Determine the (X, Y) coordinate at the center of the cell enclosing the given text.  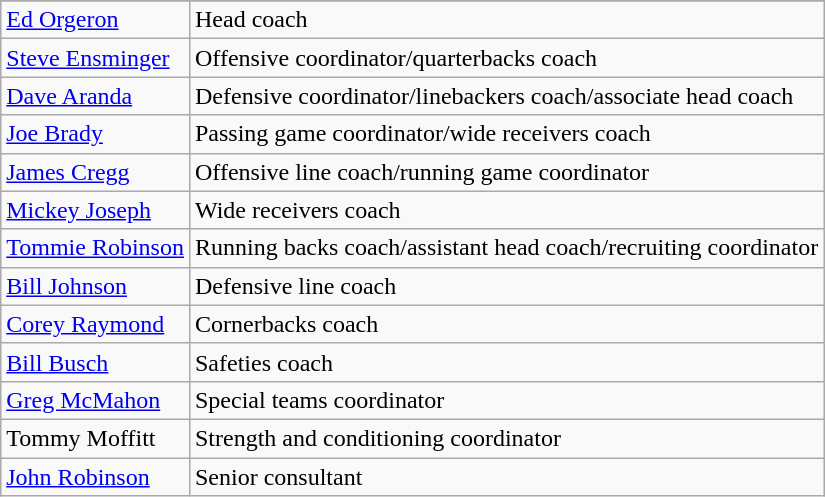
Corey Raymond (96, 324)
Running backs coach/assistant head coach/recruiting coordinator (506, 248)
Head coach (506, 20)
Passing game coordinator/wide receivers coach (506, 134)
James Cregg (96, 172)
Defensive coordinator/linebackers coach/associate head coach (506, 96)
Dave Aranda (96, 96)
Strength and conditioning coordinator (506, 438)
Joe Brady (96, 134)
Ed Orgeron (96, 20)
Wide receivers coach (506, 210)
Bill Busch (96, 362)
Tommy Moffitt (96, 438)
Senior consultant (506, 477)
Offensive line coach/running game coordinator (506, 172)
Offensive coordinator/quarterbacks coach (506, 58)
Defensive line coach (506, 286)
John Robinson (96, 477)
Steve Ensminger (96, 58)
Greg McMahon (96, 400)
Bill Johnson (96, 286)
Mickey Joseph (96, 210)
Special teams coordinator (506, 400)
Tommie Robinson (96, 248)
Cornerbacks coach (506, 324)
Safeties coach (506, 362)
